Provide the (X, Y) coordinate of the cell's center where the given text is located.  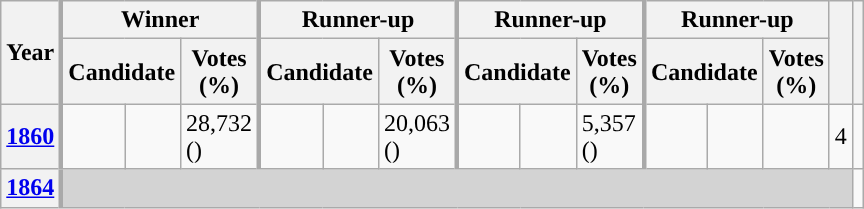
1860 (32, 136)
4 (840, 136)
5,357() (610, 136)
Year (32, 52)
1864 (32, 188)
20,063() (418, 136)
Winner (160, 20)
28,732() (220, 136)
